Provide the (X, Y) coordinate of the cell's center where the given text is located.  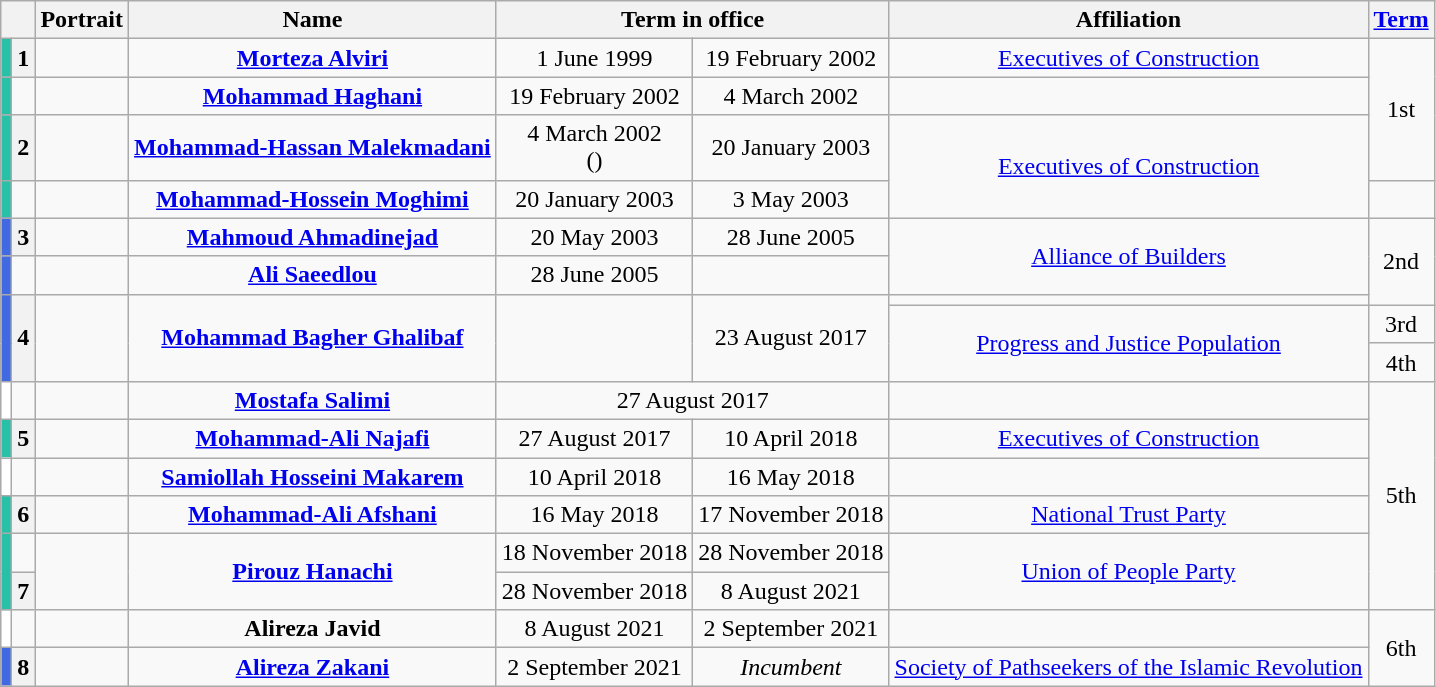
Affiliation (1128, 20)
Samiollah Hosseini Makarem (313, 477)
Union of People Party (1128, 572)
5 (24, 438)
Mohammad Haghani (313, 96)
20 May 2003 (594, 237)
4th (1401, 362)
3rd (1401, 324)
Term in office (692, 20)
Mohammad-Hassan Malekmadani (313, 148)
Society of Pathseekers of the Islamic Revolution (1128, 667)
2nd (1401, 262)
4 March 2002 (791, 96)
23 August 2017 (791, 338)
Mostafa Salimi (313, 400)
Alireza Zakani (313, 667)
Mahmoud Ahmadinejad (313, 237)
Alireza Javid (313, 629)
2 (24, 148)
Term (1401, 20)
18 November 2018 (594, 553)
Progress and Justice Population (1128, 343)
6th (1401, 648)
4 March 2002() (594, 148)
Mohammad Bagher Ghalibaf (313, 338)
6 (24, 515)
1st (1401, 110)
Portrait (82, 20)
Mohammad-Hossein Moghimi (313, 199)
Morteza Alviri (313, 58)
17 November 2018 (791, 515)
Name (313, 20)
Mohammad-Ali Najafi (313, 438)
Pirouz Hanachi (313, 572)
Mohammad-Ali Afshani (313, 515)
Ali Saeedlou (313, 275)
8 (24, 667)
1 June 1999 (594, 58)
3 May 2003 (791, 199)
4 (24, 338)
7 (24, 591)
Incumbent (791, 667)
3 (24, 237)
National Trust Party (1128, 515)
1 (24, 58)
5th (1401, 495)
Alliance of Builders (1128, 256)
